Extract the [X, Y] coordinate from the center of the cell holding the provided text.  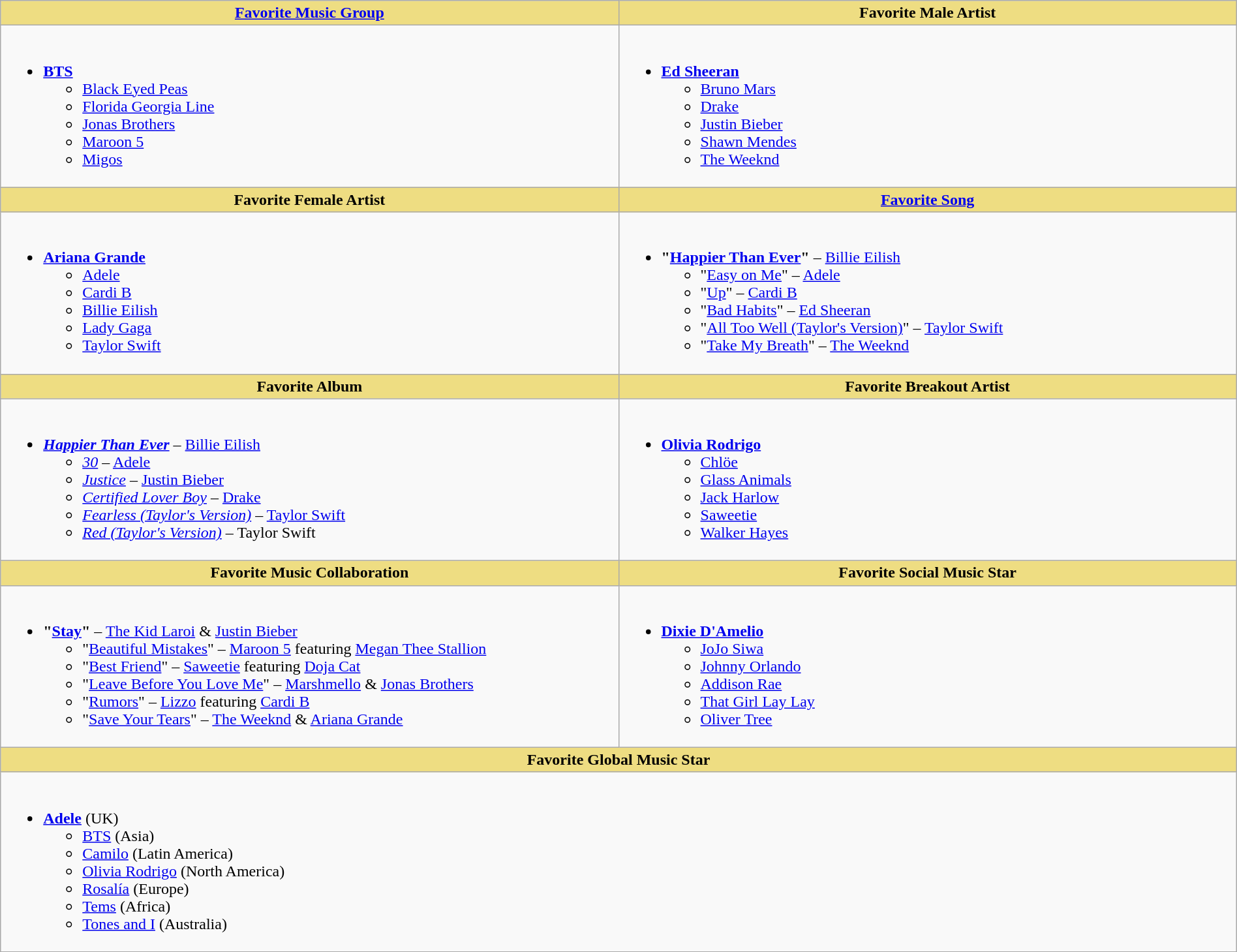
Ariana GrandeAdeleCardi BBillie EilishLady GagaTaylor Swift [309, 293]
Favorite Breakout Artist [928, 386]
Favorite Music Collaboration [309, 573]
Favorite Album [309, 386]
Dixie D'AmelioJoJo SiwaJohnny OrlandoAddison RaeThat Girl Lay LayOliver Tree [928, 666]
BTSBlack Eyed PeasFlorida Georgia LineJonas BrothersMaroon 5Migos [309, 106]
Olivia RodrigoChlöeGlass AnimalsJack HarlowSaweetieWalker Hayes [928, 480]
Ed SheeranBruno MarsDrakeJustin BieberShawn MendesThe Weeknd [928, 106]
Favorite Music Group [309, 13]
Favorite Male Artist [928, 13]
Favorite Global Music Star [618, 760]
Favorite Song [928, 200]
Adele (UK)BTS (Asia)Camilo (Latin America)Olivia Rodrigo (North America)Rosalía (Europe)Tems (Africa)Tones and I (Australia) [618, 861]
Favorite Female Artist [309, 200]
Favorite Social Music Star [928, 573]
